Identify which cell holds the provided text, then report its (X, Y) central coordinate. 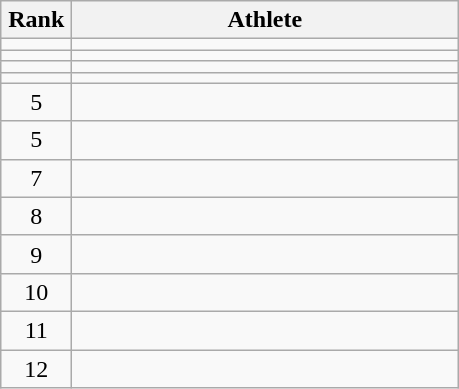
Athlete (265, 20)
9 (36, 254)
Rank (36, 20)
12 (36, 369)
8 (36, 216)
7 (36, 178)
11 (36, 330)
10 (36, 292)
